Capture the cell that displays the provided text and extract its (X, Y) central coordinate. 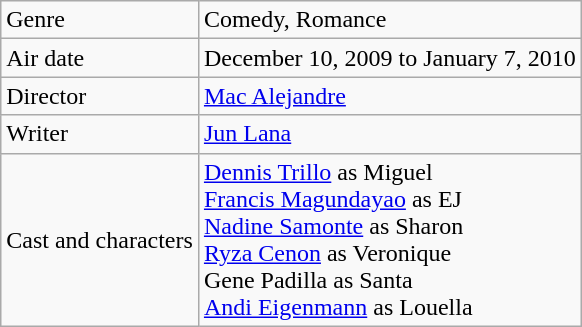
Cast and characters (100, 240)
Director (100, 96)
Mac Alejandre (390, 96)
Genre (100, 20)
Dennis Trillo as MiguelFrancis Magundayao as EJNadine Samonte as SharonRyza Cenon as VeroniqueGene Padilla as SantaAndi Eigenmann as Louella (390, 240)
December 10, 2009 to January 7, 2010 (390, 58)
Jun Lana (390, 134)
Comedy, Romance (390, 20)
Writer (100, 134)
Air date (100, 58)
